From the cell containing the given text, extract its center point as (x, y) coordinate. 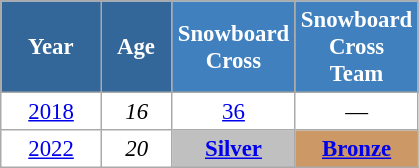
2018 (52, 112)
2022 (52, 149)
36 (234, 112)
Snowboard Cross (234, 47)
Bronze (356, 149)
Age (136, 47)
— (356, 112)
16 (136, 112)
Year (52, 47)
Silver (234, 149)
20 (136, 149)
Snowboard Cross Team (356, 47)
